Output the (X, Y) coordinate of the center of the cell containing the given text.  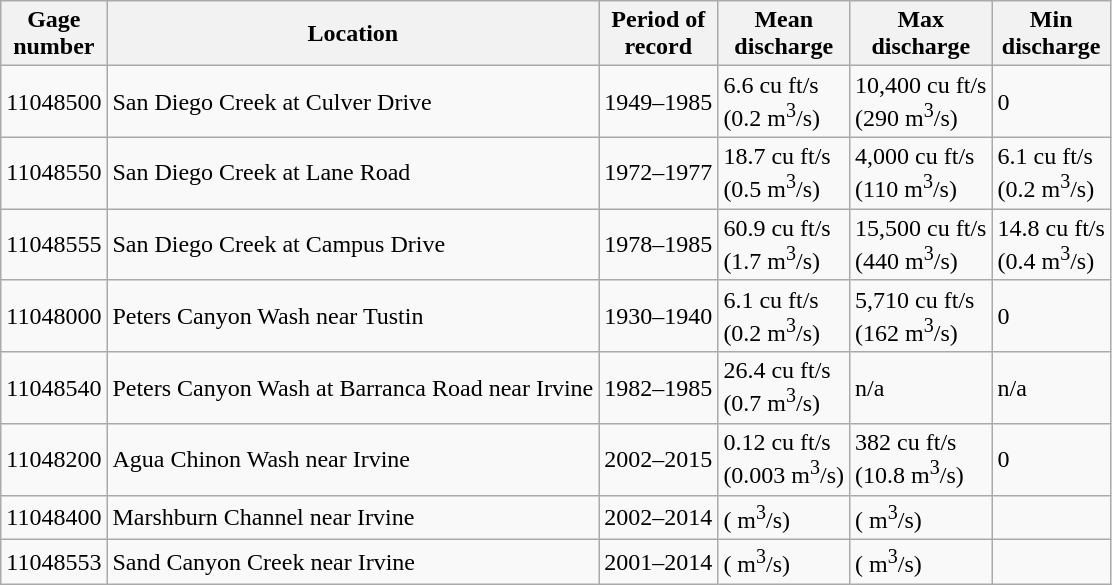
11048540 (54, 388)
Marshburn Channel near Irvine (353, 518)
11048400 (54, 518)
1982–1985 (658, 388)
2001–2014 (658, 562)
15,500 cu ft/s(440 m3/s) (921, 245)
1972–1977 (658, 173)
Agua Chinon Wash near Irvine (353, 460)
1930–1940 (658, 316)
14.8 cu ft/s(0.4 m3/s) (1051, 245)
11048200 (54, 460)
18.7 cu ft/s(0.5 m3/s) (784, 173)
Sand Canyon Creek near Irvine (353, 562)
0.12 cu ft/s(0.003 m3/s) (784, 460)
Meandischarge (784, 34)
11048550 (54, 173)
382 cu ft/s(10.8 m3/s) (921, 460)
Peters Canyon Wash near Tustin (353, 316)
1949–1985 (658, 102)
2002–2014 (658, 518)
10,400 cu ft/s(290 m3/s) (921, 102)
Location (353, 34)
4,000 cu ft/s(110 m3/s) (921, 173)
Gagenumber (54, 34)
60.9 cu ft/s(1.7 m3/s) (784, 245)
11048555 (54, 245)
Period ofrecord (658, 34)
San Diego Creek at Lane Road (353, 173)
San Diego Creek at Campus Drive (353, 245)
1978–1985 (658, 245)
6.6 cu ft/s(0.2 m3/s) (784, 102)
11048553 (54, 562)
Mindischarge (1051, 34)
11048000 (54, 316)
Peters Canyon Wash at Barranca Road near Irvine (353, 388)
5,710 cu ft/s(162 m3/s) (921, 316)
11048500 (54, 102)
Maxdischarge (921, 34)
San Diego Creek at Culver Drive (353, 102)
2002–2015 (658, 460)
26.4 cu ft/s(0.7 m3/s) (784, 388)
